Identify which cell holds the provided text, then report its [x, y] central coordinate. 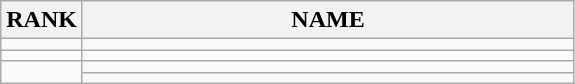
NAME [328, 20]
RANK [42, 20]
